Detect which cell encompasses the target text, then output its (X, Y) center coordinate. 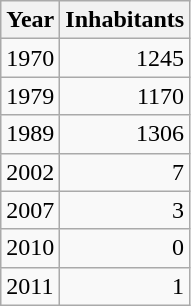
1970 (30, 58)
7 (125, 172)
3 (125, 210)
1306 (125, 134)
Year (30, 20)
0 (125, 248)
1979 (30, 96)
2010 (30, 248)
2002 (30, 172)
1 (125, 286)
2011 (30, 286)
1170 (125, 96)
Inhabitants (125, 20)
2007 (30, 210)
1245 (125, 58)
1989 (30, 134)
